Output the (x, y) coordinate of the center of the cell containing the given text.  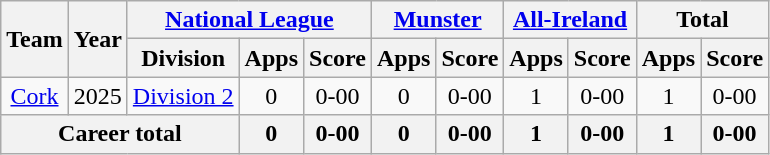
Career total (120, 134)
Year (98, 39)
Total (702, 20)
Division (183, 58)
Munster (437, 20)
2025 (98, 96)
Team (35, 39)
Cork (35, 96)
Division 2 (183, 96)
National League (249, 20)
All-Ireland (570, 20)
